Scan for the cell matching the given text and deliver its [X, Y] coordinate at center. 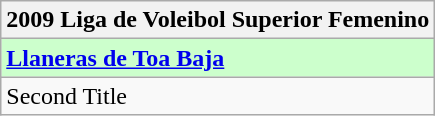
Llaneras de Toa Baja [218, 58]
2009 Liga de Voleibol Superior Femenino [218, 20]
Second Title [218, 96]
